For the text-containing cell, return its midpoint in (x, y) coordinate format. 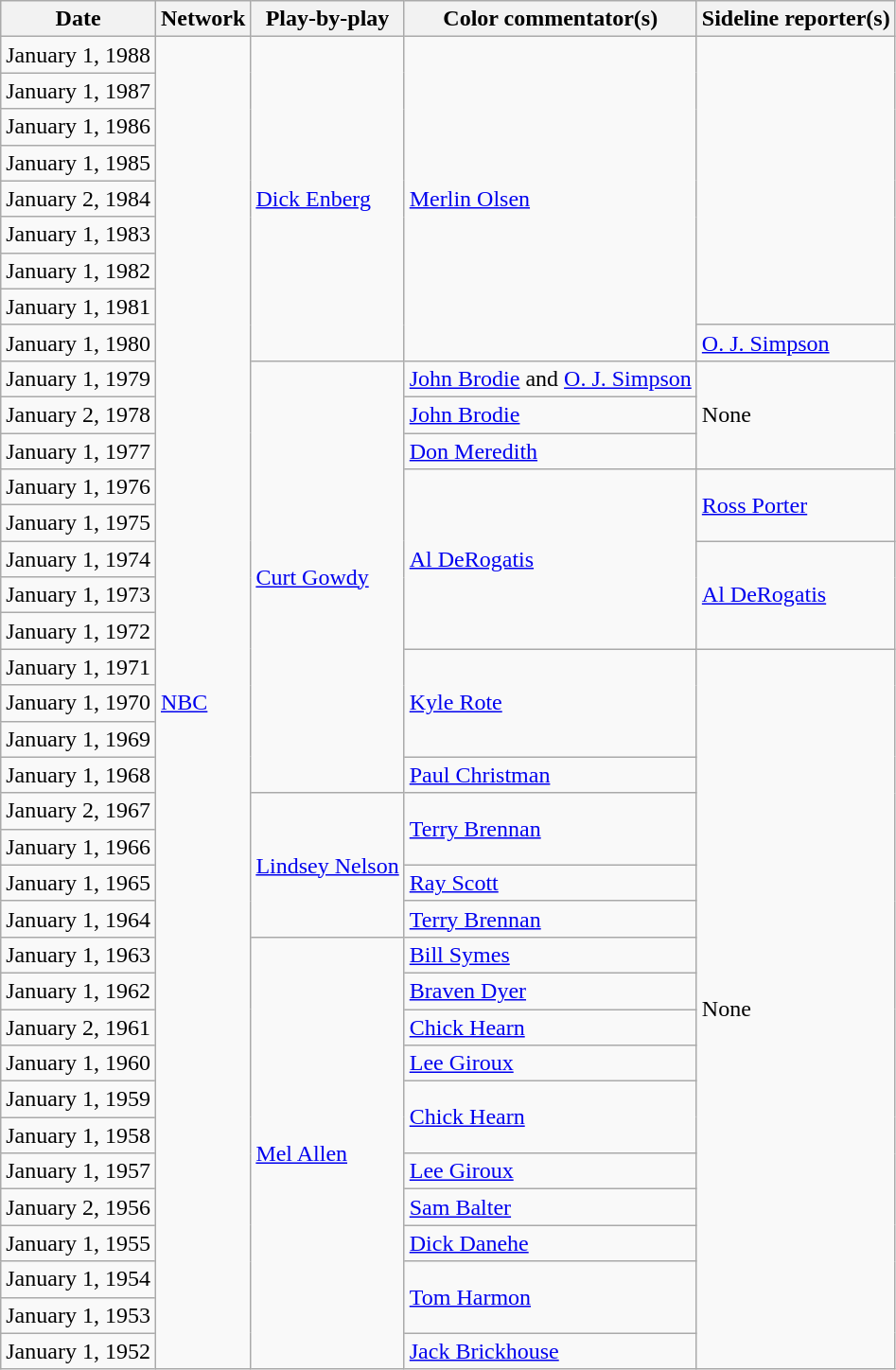
Dick Danehe (551, 1243)
January 1, 1965 (79, 883)
NBC (202, 703)
Jack Brickhouse (551, 1351)
Bill Symes (551, 955)
January 1, 1958 (79, 1135)
January 1, 1987 (79, 91)
January 1, 1976 (79, 487)
Curt Gowdy (327, 577)
Sam Balter (551, 1207)
January 1, 1971 (79, 667)
January 1, 1969 (79, 739)
January 1, 1975 (79, 523)
January 1, 1973 (79, 595)
Lindsey Nelson (327, 865)
January 1, 1959 (79, 1099)
January 2, 1978 (79, 414)
Paul Christman (551, 775)
January 1, 1974 (79, 559)
January 1, 1954 (79, 1279)
January 2, 1967 (79, 811)
O. J. Simpson (796, 342)
January 1, 1964 (79, 919)
Braven Dyer (551, 991)
John Brodie and O. J. Simpson (551, 378)
January 1, 1970 (79, 703)
January 1, 1957 (79, 1171)
January 2, 1956 (79, 1207)
January 1, 1966 (79, 847)
Dick Enberg (327, 199)
January 1, 1982 (79, 271)
Color commentator(s) (551, 19)
January 1, 1968 (79, 775)
January 1, 1983 (79, 235)
John Brodie (551, 414)
January 1, 1977 (79, 451)
January 1, 1962 (79, 991)
Mel Allen (327, 1152)
January 2, 1984 (79, 199)
Don Meredith (551, 451)
Network (202, 19)
Ray Scott (551, 883)
Ross Porter (796, 505)
January 1, 1980 (79, 342)
Sideline reporter(s) (796, 19)
January 1, 1972 (79, 631)
January 1, 1963 (79, 955)
January 1, 1955 (79, 1243)
Play-by-play (327, 19)
January 1, 1953 (79, 1315)
January 1, 1979 (79, 378)
Kyle Rote (551, 703)
Merlin Olsen (551, 199)
Tom Harmon (551, 1297)
January 1, 1981 (79, 307)
Date (79, 19)
January 1, 1985 (79, 163)
January 1, 1988 (79, 55)
January 1, 1986 (79, 127)
January 1, 1960 (79, 1063)
January 2, 1961 (79, 1027)
January 1, 1952 (79, 1351)
